Return [x, y] of the center of cell containing provided text 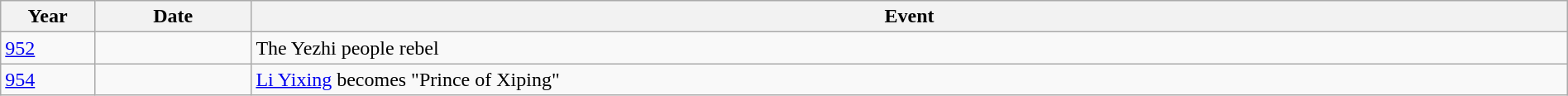
Year [48, 17]
952 [48, 48]
Date [172, 17]
Event [910, 17]
The Yezhi people rebel [910, 48]
Li Yixing becomes "Prince of Xiping" [910, 79]
954 [48, 79]
